Search for the cell housing the specified text and yield its [x, y] center coordinate. 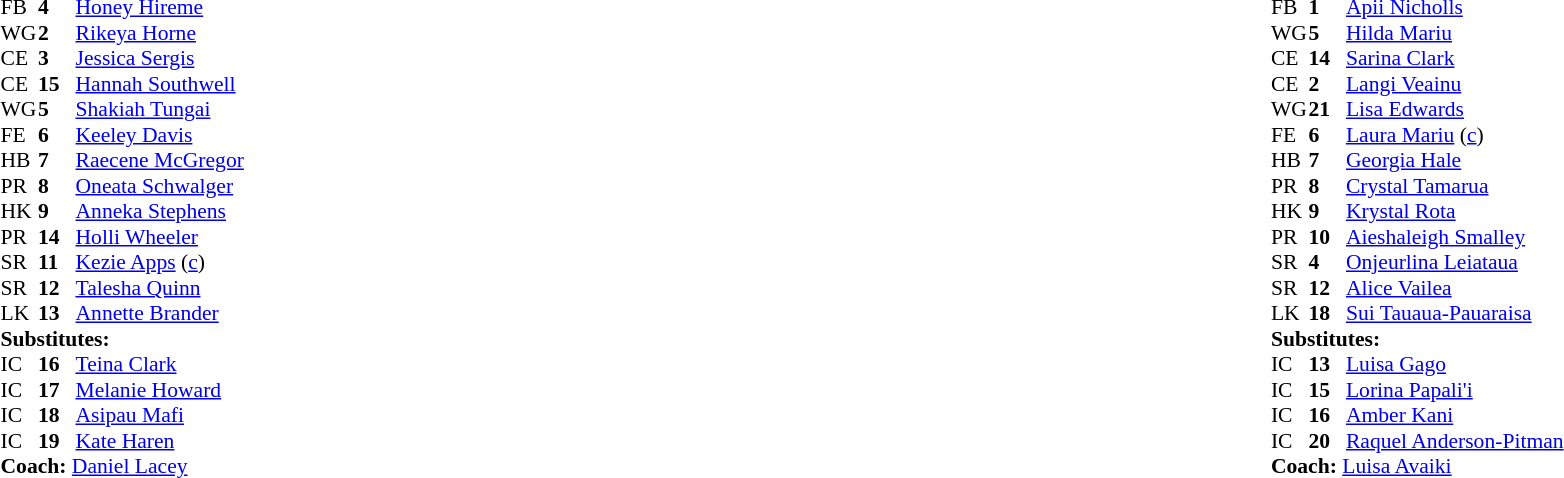
Talesha Quinn [160, 288]
Hannah Southwell [160, 84]
Teina Clark [160, 365]
17 [57, 390]
Hilda Mariu [1455, 33]
Lorina Papali'i [1455, 390]
10 [1327, 237]
Melanie Howard [160, 390]
19 [57, 441]
Rikeya Horne [160, 33]
Georgia Hale [1455, 161]
21 [1327, 109]
Langi Veainu [1455, 84]
Krystal Rota [1455, 211]
20 [1327, 441]
Jessica Sergis [160, 59]
3 [57, 59]
11 [57, 263]
Oneata Schwalger [160, 186]
Keeley Davis [160, 135]
Aieshaleigh Smalley [1455, 237]
Sarina Clark [1455, 59]
Holli Wheeler [160, 237]
Crystal Tamarua [1455, 186]
Alice Vailea [1455, 288]
Raecene McGregor [160, 161]
Kate Haren [160, 441]
Amber Kani [1455, 415]
Kezie Apps (c) [160, 263]
Laura Mariu (c) [1455, 135]
Lisa Edwards [1455, 109]
Shakiah Tungai [160, 109]
Raquel Anderson-Pitman [1455, 441]
Anneka Stephens [160, 211]
Luisa Gago [1455, 365]
Asipau Mafi [160, 415]
4 [1327, 263]
Sui Tauaua-Pauaraisa [1455, 313]
Annette Brander [160, 313]
Onjeurlina Leiataua [1455, 263]
